Return the [x, y] coordinate for the center point of the cell that contains the specified text.  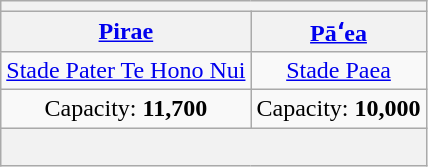
Stade Pater Te Hono Nui [126, 70]
Stade Paea [338, 70]
Capacity: 10,000 [338, 108]
Pāʻea [338, 32]
Pirae [126, 32]
Capacity: 11,700 [126, 108]
